Detect which cell encompasses the target text, then output its (X, Y) center coordinate. 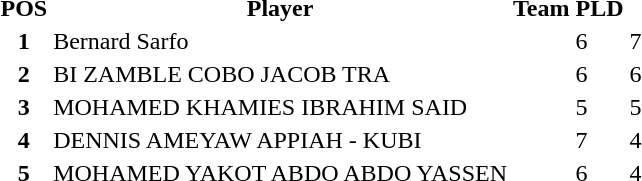
Bernard Sarfo (280, 41)
5 (600, 107)
7 (600, 140)
DENNIS AMEYAW APPIAH - KUBI (280, 140)
MOHAMED KHAMIES IBRAHIM SAID (280, 107)
BI ZAMBLE COBO JACOB TRA (280, 74)
